Capture the cell that displays the provided text and extract its (X, Y) central coordinate. 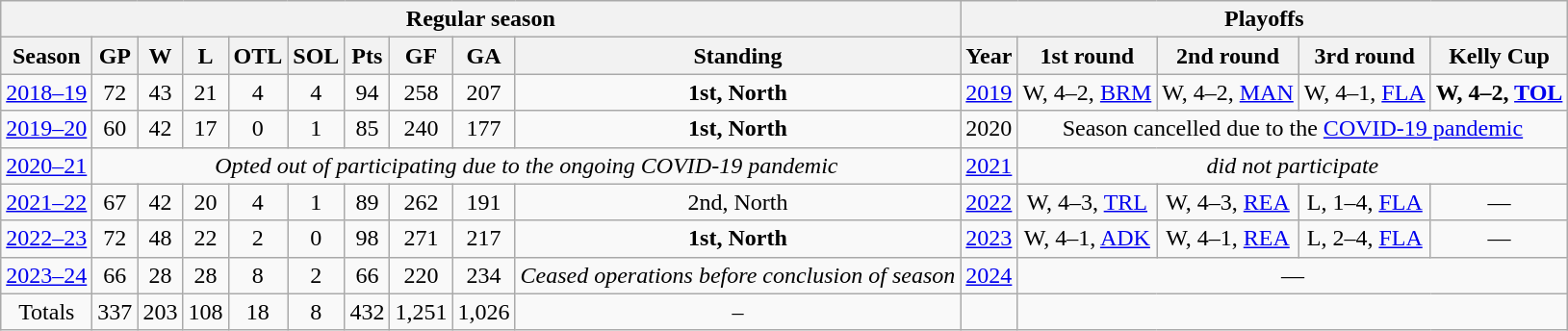
Playoffs (1265, 19)
Year (990, 56)
217 (483, 239)
2019–20 (46, 129)
94 (368, 92)
1,026 (483, 312)
2022 (990, 202)
2020–21 (46, 165)
234 (483, 275)
did not participate (1293, 165)
Kelly Cup (1500, 56)
OTL (258, 56)
18 (258, 312)
L, 2–4, FLA (1365, 239)
177 (483, 129)
2021–22 (46, 202)
Season (46, 56)
2018–19 (46, 92)
2020 (990, 129)
L (206, 56)
20 (206, 202)
17 (206, 129)
Standing (737, 56)
240 (422, 129)
60 (116, 129)
2019 (990, 92)
67 (116, 202)
258 (422, 92)
W, 4–2, BRM (1088, 92)
2nd round (1228, 56)
2023 (990, 239)
W, 4–2, TOL (1500, 92)
2nd, North (737, 202)
85 (368, 129)
1st round (1088, 56)
Ceased operations before conclusion of season (737, 275)
W, 4–3, REA (1228, 202)
W, 4–2, MAN (1228, 92)
L, 1–4, FLA (1365, 202)
98 (368, 239)
262 (422, 202)
Season cancelled due to the COVID-19 pandemic (1293, 129)
337 (116, 312)
2022–23 (46, 239)
108 (206, 312)
203 (160, 312)
2023–24 (46, 275)
Pts (368, 56)
191 (483, 202)
W, 4–1, ADK (1088, 239)
W, 4–3, TRL (1088, 202)
432 (368, 312)
GA (483, 56)
2021 (990, 165)
220 (422, 275)
Opted out of participating due to the ongoing COVID-19 pandemic (527, 165)
W (160, 56)
1,251 (422, 312)
– (737, 312)
207 (483, 92)
22 (206, 239)
W, 4–1, FLA (1365, 92)
GP (116, 56)
SOL (316, 56)
GF (422, 56)
2024 (990, 275)
Regular season (481, 19)
271 (422, 239)
43 (160, 92)
W, 4–1, REA (1228, 239)
89 (368, 202)
48 (160, 239)
21 (206, 92)
3rd round (1365, 56)
Totals (46, 312)
